Pinpoint the cell where the given text exists, returning its (x, y) midpoint coordinate. 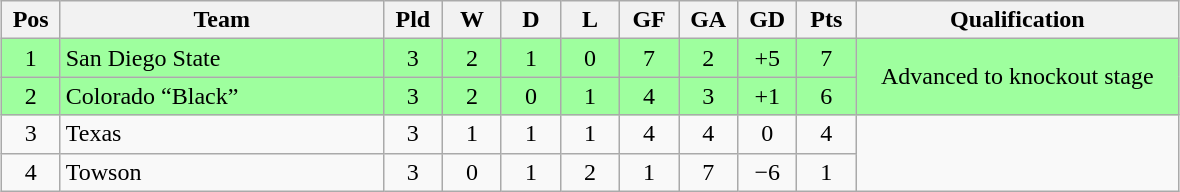
Colorado “Black” (222, 96)
−6 (768, 172)
Texas (222, 134)
Qualification (1018, 20)
+1 (768, 96)
L (590, 20)
Team (222, 20)
W (472, 20)
6 (826, 96)
D (530, 20)
Towson (222, 172)
Advanced to knockout stage (1018, 77)
Pld (412, 20)
Pts (826, 20)
GD (768, 20)
San Diego State (222, 58)
GA (708, 20)
+5 (768, 58)
GF (650, 20)
Pos (30, 20)
